Extract the [x, y] coordinate from the center of the cell holding the provided text.  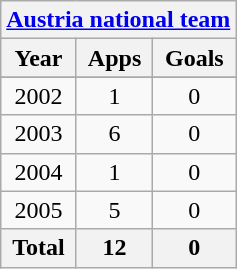
Austria national team [118, 20]
Year [39, 58]
Goals [194, 58]
6 [114, 134]
Apps [114, 58]
Total [39, 248]
2004 [39, 172]
2005 [39, 210]
12 [114, 248]
2002 [39, 96]
5 [114, 210]
2003 [39, 134]
